Identify which cell holds the provided text, then report its (x, y) central coordinate. 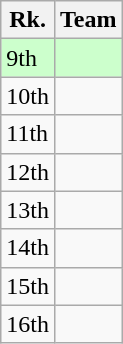
9th (28, 58)
10th (28, 96)
12th (28, 172)
14th (28, 248)
16th (28, 324)
11th (28, 134)
13th (28, 210)
15th (28, 286)
Rk. (28, 20)
Team (88, 20)
